Return the [X, Y] coordinate for the center point of the cell that contains the specified text.  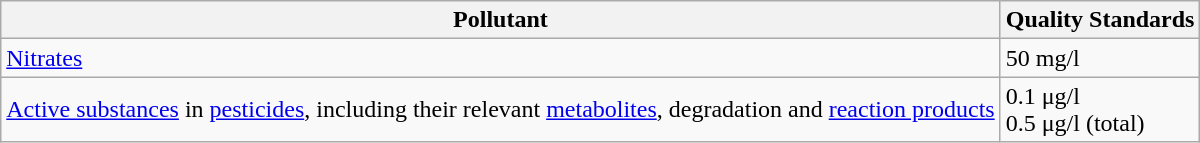
Nitrates [500, 58]
0.1 μg/l0.5 μg/l (total) [1100, 110]
50 mg/l [1100, 58]
Quality Standards [1100, 20]
Pollutant [500, 20]
Active substances in pesticides, including their relevant metabolites, degradation and reaction products [500, 110]
